Extract the (x, y) coordinate from the center of the cell holding the provided text.  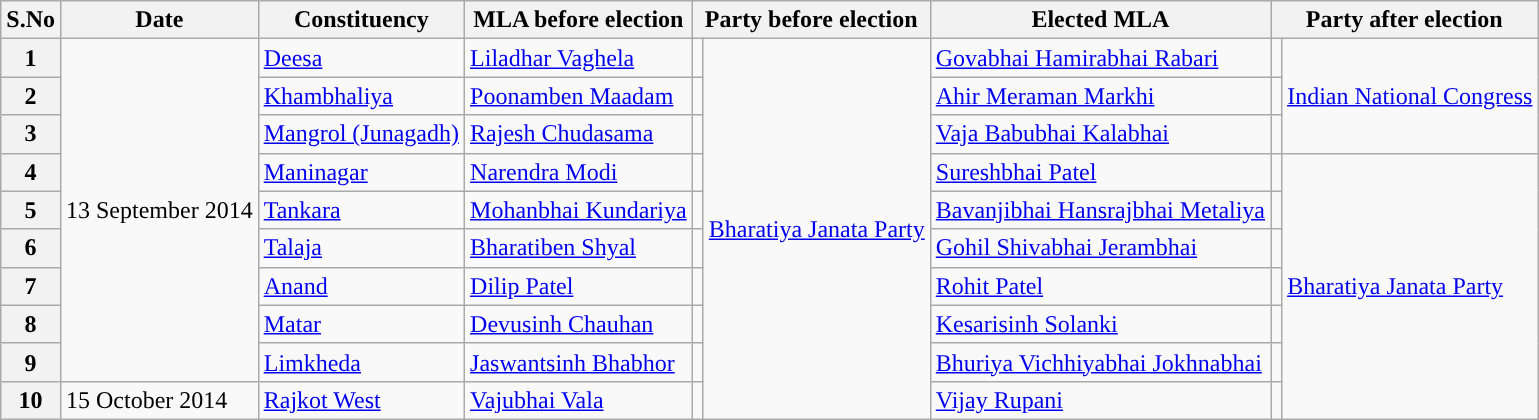
1 (31, 58)
Anand (361, 286)
Tankara (361, 210)
Elected MLA (1100, 20)
9 (31, 362)
Narendra Modi (579, 172)
6 (31, 248)
Gohil Shivabhai Jerambhai (1100, 248)
3 (31, 134)
Party after election (1404, 20)
Party before election (811, 20)
Vajubhai Vala (579, 400)
Kesarisinh Solanki (1100, 324)
Indian National Congress (1410, 96)
Jaswantsinh Bhabhor (579, 362)
Mohanbhai Kundariya (579, 210)
Rajesh Chudasama (579, 134)
Date (159, 20)
Ahir Meraman Markhi (1100, 96)
Devusinh Chauhan (579, 324)
8 (31, 324)
15 October 2014 (159, 400)
Deesa (361, 58)
S.No (31, 20)
10 (31, 400)
Khambhaliya (361, 96)
Talaja (361, 248)
Poonamben Maadam (579, 96)
Matar (361, 324)
Constituency (361, 20)
Maninagar (361, 172)
Liladhar Vaghela (579, 58)
Mangrol (Junagadh) (361, 134)
Bavanjibhai Hansrajbhai Metaliya (1100, 210)
Bhuriya Vichhiyabhai Jokhnabhai (1100, 362)
Rajkot West (361, 400)
2 (31, 96)
MLA before election (579, 20)
Sureshbhai Patel (1100, 172)
Rohit Patel (1100, 286)
13 September 2014 (159, 210)
Vaja Babubhai Kalabhai (1100, 134)
7 (31, 286)
Govabhai Hamirabhai Rabari (1100, 58)
5 (31, 210)
Limkheda (361, 362)
Dilip Patel (579, 286)
Bharatiben Shyal (579, 248)
4 (31, 172)
Vijay Rupani (1100, 400)
